Determine the [X, Y] coordinate at the center of the cell enclosing the given text.  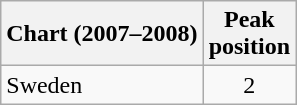
Peakposition [249, 34]
Sweden [102, 85]
2 [249, 85]
Chart (2007–2008) [102, 34]
